Return the [x, y] coordinate for the center point of the cell that contains the specified text.  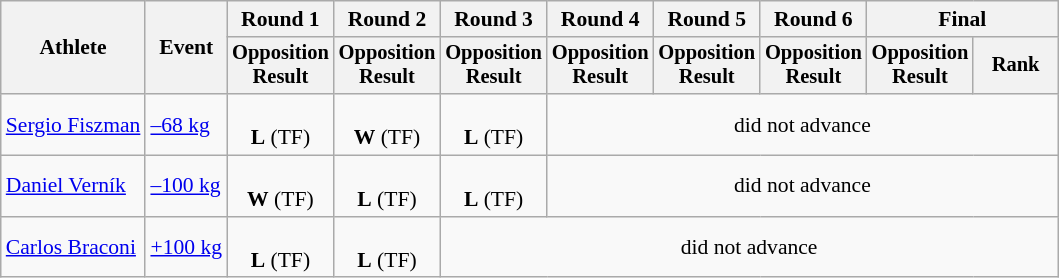
Event [186, 48]
Carlos Braconi [74, 248]
Round 4 [600, 19]
Round 2 [388, 19]
Final [962, 19]
Round 6 [814, 19]
Round 3 [494, 19]
Sergio Fiszman [74, 124]
Round 5 [706, 19]
–100 kg [186, 186]
Athlete [74, 48]
Rank [1016, 66]
–68 kg [186, 124]
Round 1 [280, 19]
Daniel Verník [74, 186]
+100 kg [186, 248]
